Capture the cell that displays the provided text and extract its [x, y] central coordinate. 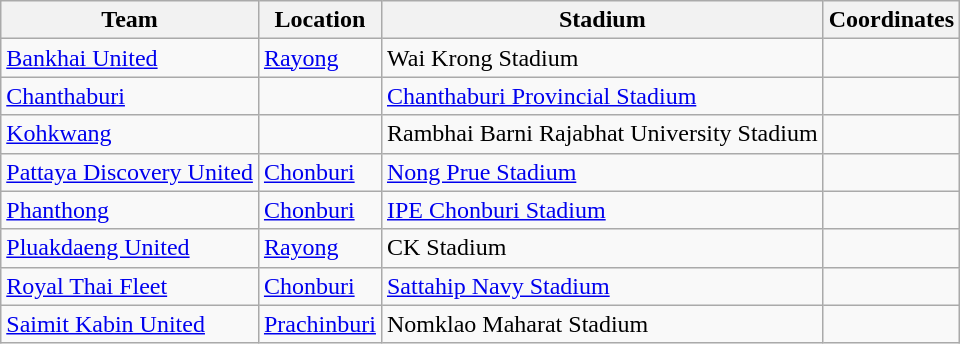
Royal Thai Fleet [130, 286]
Phanthong [130, 210]
Coordinates [891, 20]
Pluakdaeng United [130, 248]
Location [320, 20]
Chanthaburi [130, 96]
IPE Chonburi Stadium [602, 210]
Kohkwang [130, 134]
Pattaya Discovery United [130, 172]
CK Stadium [602, 248]
Team [130, 20]
Nong Prue Stadium [602, 172]
Rambhai Barni Rajabhat University Stadium [602, 134]
Saimit Kabin United [130, 324]
Sattahip Navy Stadium [602, 286]
Nomklao Maharat Stadium [602, 324]
Stadium [602, 20]
Prachinburi [320, 324]
Wai Krong Stadium [602, 58]
Bankhai United [130, 58]
Chanthaburi Provincial Stadium [602, 96]
